Find where the given text appears and provide that cell's center as [X, Y] coordinate. 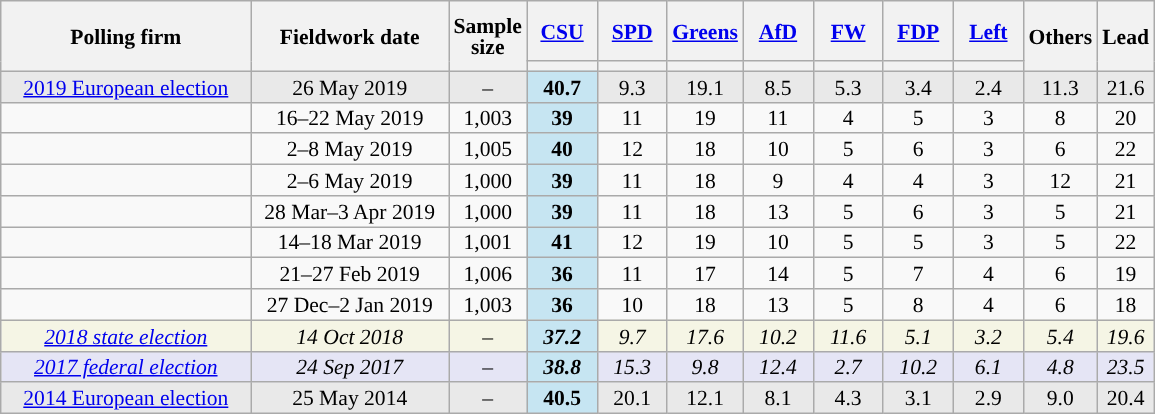
8.1 [778, 398]
Others [1060, 36]
27 Dec–2 Jan 2019 [350, 304]
2018 state election [126, 336]
3.1 [918, 398]
17 [705, 274]
2019 European election [126, 86]
3.2 [988, 336]
9 [778, 180]
9.7 [632, 336]
14–18 Mar 2019 [350, 242]
21–27 Feb 2019 [350, 274]
21.6 [1126, 86]
23.5 [1126, 366]
25 May 2014 [350, 398]
Greens [705, 31]
7 [918, 274]
16–22 May 2019 [350, 118]
41 [562, 242]
40.5 [562, 398]
2.7 [848, 366]
20 [1126, 118]
37.2 [562, 336]
24 Sep 2017 [350, 366]
2.4 [988, 86]
9.0 [1060, 398]
1,001 [487, 242]
Fieldwork date [350, 36]
Left [988, 31]
19.6 [1126, 336]
5.3 [848, 86]
4.8 [1060, 366]
1,006 [487, 274]
2014 European election [126, 398]
6.1 [988, 366]
5.4 [1060, 336]
2–8 May 2019 [350, 150]
28 Mar–3 Apr 2019 [350, 212]
14 [778, 274]
Polling firm [126, 36]
SPD [632, 31]
Lead [1126, 36]
40.7 [562, 86]
26 May 2019 [350, 86]
CSU [562, 31]
14 Oct 2018 [350, 336]
2.9 [988, 398]
20.1 [632, 398]
8.5 [778, 86]
2–6 May 2019 [350, 180]
3.4 [918, 86]
4.3 [848, 398]
11.3 [1060, 86]
11.6 [848, 336]
17.6 [705, 336]
12.1 [705, 398]
9.8 [705, 366]
AfD [778, 31]
5.1 [918, 336]
15.3 [632, 366]
1,005 [487, 150]
20.4 [1126, 398]
2017 federal election [126, 366]
12.4 [778, 366]
40 [562, 150]
FDP [918, 31]
FW [848, 31]
38.8 [562, 366]
9.3 [632, 86]
19.1 [705, 86]
Samplesize [487, 36]
